Pinpoint the cell where the given text exists, returning its [x, y] midpoint coordinate. 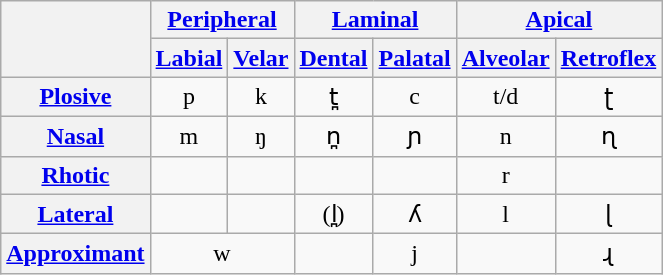
ɳ [608, 136]
Rhotic [76, 175]
ɲ [414, 136]
w [222, 254]
t̪ [334, 97]
Retroflex [608, 58]
Labial [189, 58]
Approximant [76, 254]
k [261, 97]
Alveolar [506, 58]
ɭ [608, 214]
c [414, 97]
m [189, 136]
Laminal [375, 20]
ŋ [261, 136]
n̪ [334, 136]
Nasal [76, 136]
Plosive [76, 97]
ʈ [608, 97]
Palatal [414, 58]
j [414, 254]
Velar [261, 58]
p [189, 97]
Lateral [76, 214]
Apical [559, 20]
n [506, 136]
l [506, 214]
(l̪) [334, 214]
t/d [506, 97]
ɻ [608, 254]
Peripheral [222, 20]
r [506, 175]
Dental [334, 58]
ʎ [414, 214]
